Detect which cell encompasses the target text, then output its (X, Y) center coordinate. 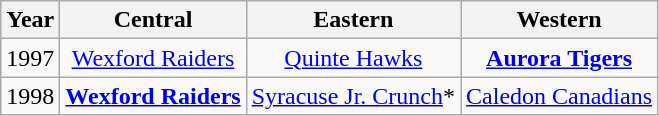
Central (153, 20)
Syracuse Jr. Crunch* (353, 96)
Aurora Tigers (560, 58)
Western (560, 20)
1997 (30, 58)
Caledon Canadians (560, 96)
Year (30, 20)
Eastern (353, 20)
Quinte Hawks (353, 58)
1998 (30, 96)
